Pinpoint the cell where the given text exists, returning its (x, y) midpoint coordinate. 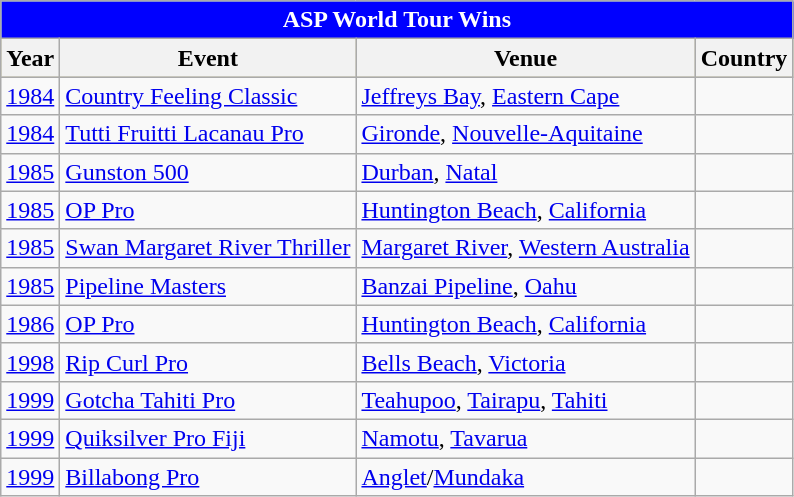
1998 (30, 362)
Gotcha Tahiti Pro (208, 400)
Banzai Pipeline, Oahu (526, 286)
Country (744, 58)
Bells Beach, Victoria (526, 362)
Venue (526, 58)
Year (30, 58)
Rip Curl Pro (208, 362)
Gironde, Nouvelle-Aquitaine (526, 134)
Namotu, Tavarua (526, 438)
Gunston 500 (208, 172)
ASP World Tour Wins (397, 20)
Teahupoo, Tairapu, Tahiti (526, 400)
Quiksilver Pro Fiji (208, 438)
Margaret River, Western Australia (526, 248)
Swan Margaret River Thriller (208, 248)
Billabong Pro (208, 477)
Anglet/Mundaka (526, 477)
Durban, Natal (526, 172)
Jeffreys Bay, Eastern Cape (526, 96)
Event (208, 58)
Pipeline Masters (208, 286)
Country Feeling Classic (208, 96)
Tutti Fruitti Lacanau Pro (208, 134)
1986 (30, 324)
